Provide the [x, y] coordinate of the cell's center where the given text is located.  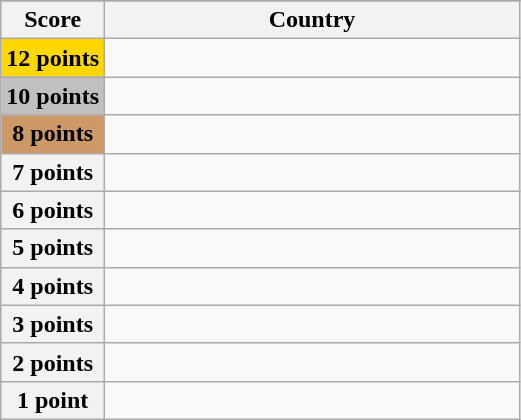
Country [312, 20]
10 points [53, 96]
6 points [53, 210]
12 points [53, 58]
2 points [53, 362]
5 points [53, 248]
4 points [53, 286]
1 point [53, 400]
Score [53, 20]
3 points [53, 324]
7 points [53, 172]
8 points [53, 134]
